Locate the cell with the specified text and output its [x, y] center coordinate. 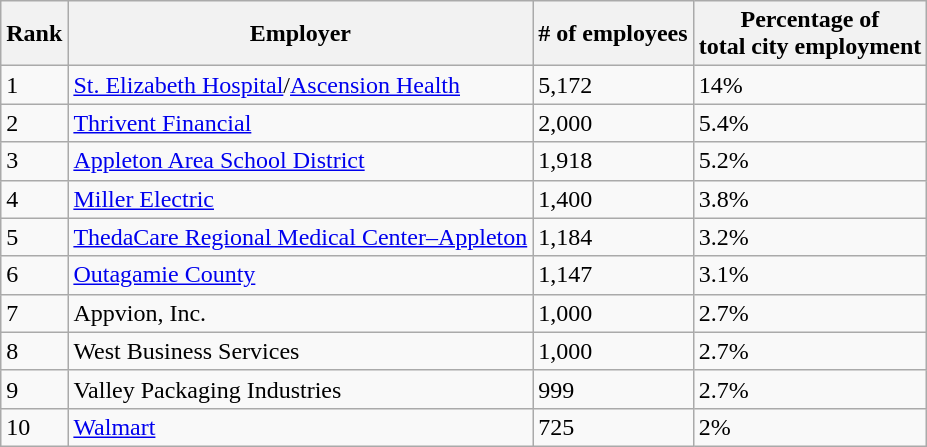
3.1% [810, 275]
3.2% [810, 237]
5,172 [613, 85]
Percentage oftotal city employment [810, 34]
2,000 [613, 123]
4 [34, 199]
Valley Packaging Industries [300, 389]
725 [613, 427]
Walmart [300, 427]
1 [34, 85]
Outagamie County [300, 275]
5 [34, 237]
Appvion, Inc. [300, 313]
1,918 [613, 161]
1,184 [613, 237]
Thrivent Financial [300, 123]
10 [34, 427]
9 [34, 389]
1,147 [613, 275]
2% [810, 427]
3.8% [810, 199]
Miller Electric [300, 199]
5.2% [810, 161]
999 [613, 389]
ThedaCare Regional Medical Center–Appleton [300, 237]
Employer [300, 34]
6 [34, 275]
Rank [34, 34]
1,400 [613, 199]
# of employees [613, 34]
5.4% [810, 123]
14% [810, 85]
7 [34, 313]
West Business Services [300, 351]
St. Elizabeth Hospital/Ascension Health [300, 85]
Appleton Area School District [300, 161]
3 [34, 161]
8 [34, 351]
2 [34, 123]
